Search for the cell housing the specified text and yield its [x, y] center coordinate. 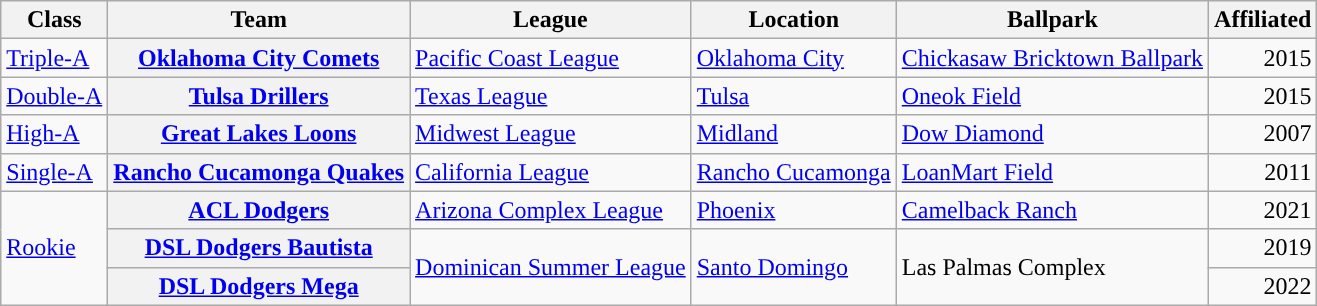
Oklahoma City [794, 58]
DSL Dodgers Bautista [259, 248]
League [551, 20]
Las Palmas Complex [1052, 267]
Pacific Coast League [551, 58]
California League [551, 172]
High-A [54, 134]
2011 [1263, 172]
2019 [1263, 248]
Santo Domingo [794, 267]
DSL Dodgers Mega [259, 286]
Camelback Ranch [1052, 210]
Rancho Cucamonga Quakes [259, 172]
Affiliated [1263, 20]
Location [794, 20]
Triple-A [54, 58]
Single-A [54, 172]
Midland [794, 134]
2021 [1263, 210]
Texas League [551, 96]
Chickasaw Bricktown Ballpark [1052, 58]
Tulsa Drillers [259, 96]
LoanMart Field [1052, 172]
Rancho Cucamonga [794, 172]
Ballpark [1052, 20]
Phoenix [794, 210]
Team [259, 20]
Oneok Field [1052, 96]
Dominican Summer League [551, 267]
Midwest League [551, 134]
Oklahoma City Comets [259, 58]
Great Lakes Loons [259, 134]
Double-A [54, 96]
Rookie [54, 248]
Tulsa [794, 96]
Class [54, 20]
ACL Dodgers [259, 210]
2022 [1263, 286]
2007 [1263, 134]
Dow Diamond [1052, 134]
Arizona Complex League [551, 210]
